Pinpoint the cell where the given text exists, returning its [x, y] midpoint coordinate. 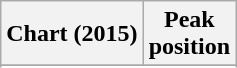
Peakposition [189, 34]
Chart (2015) [72, 34]
